Search for the cell housing the specified text and yield its (X, Y) center coordinate. 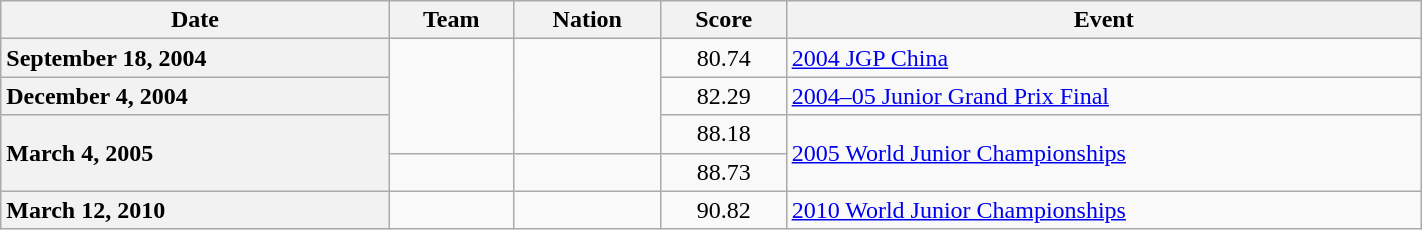
2010 World Junior Championships (1104, 210)
82.29 (724, 96)
December 4, 2004 (195, 96)
80.74 (724, 58)
Nation (587, 20)
March 12, 2010 (195, 210)
2004 JGP China (1104, 58)
90.82 (724, 210)
2004–05 Junior Grand Prix Final (1104, 96)
88.18 (724, 134)
88.73 (724, 172)
Date (195, 20)
Team (451, 20)
September 18, 2004 (195, 58)
March 4, 2005 (195, 153)
2005 World Junior Championships (1104, 153)
Event (1104, 20)
Score (724, 20)
